Identify which cell holds the provided text, then report its [x, y] central coordinate. 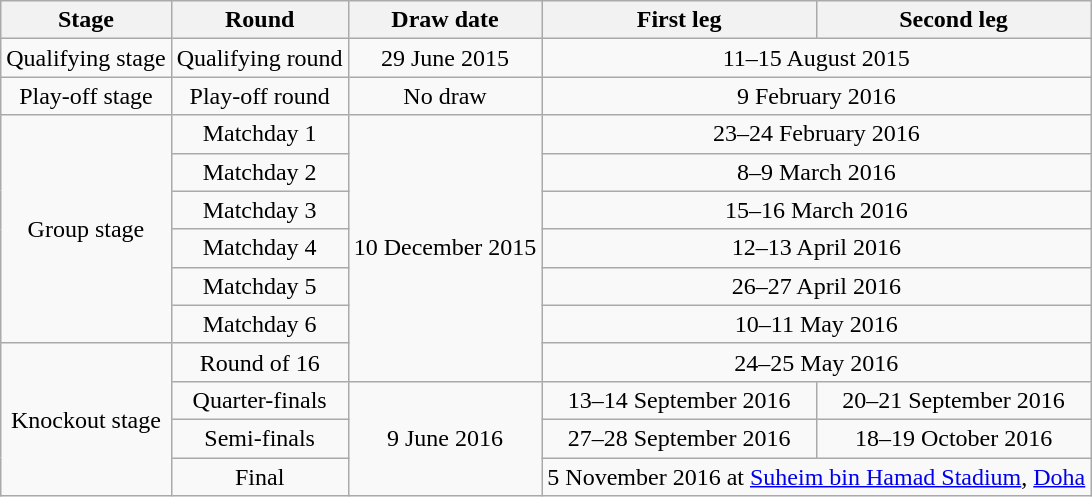
8–9 March 2016 [816, 172]
15–16 March 2016 [816, 210]
Knockout stage [86, 419]
26–27 April 2016 [816, 286]
24–25 May 2016 [816, 362]
9 February 2016 [816, 96]
27–28 September 2016 [679, 438]
Quarter-finals [260, 400]
10–11 May 2016 [816, 324]
Final [260, 477]
12–13 April 2016 [816, 248]
Matchday 2 [260, 172]
9 June 2016 [445, 438]
Draw date [445, 20]
20–21 September 2016 [953, 400]
Matchday 1 [260, 134]
First leg [679, 20]
Semi-finals [260, 438]
11–15 August 2015 [816, 58]
Stage [86, 20]
Matchday 3 [260, 210]
Second leg [953, 20]
Qualifying round [260, 58]
Qualifying stage [86, 58]
Matchday 5 [260, 286]
Group stage [86, 229]
18–19 October 2016 [953, 438]
13–14 September 2016 [679, 400]
Matchday 4 [260, 248]
Round [260, 20]
Matchday 6 [260, 324]
29 June 2015 [445, 58]
23–24 February 2016 [816, 134]
Play-off round [260, 96]
Play-off stage [86, 96]
10 December 2015 [445, 248]
5 November 2016 at Suheim bin Hamad Stadium, Doha [816, 477]
Round of 16 [260, 362]
No draw [445, 96]
